Scan for the cell matching the given text and deliver its (x, y) coordinate at center. 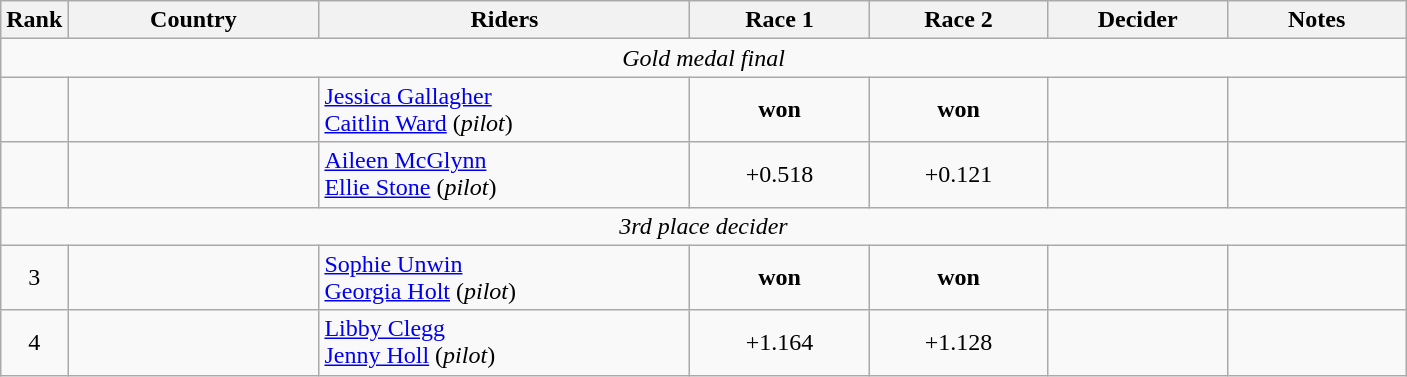
3 (34, 278)
Race 2 (958, 20)
Rank (34, 20)
Race 1 (780, 20)
Notes (1316, 20)
Libby CleggJenny Holl (pilot) (504, 342)
+0.121 (958, 174)
Sophie UnwinGeorgia Holt (pilot) (504, 278)
+1.128 (958, 342)
+1.164 (780, 342)
Aileen McGlynnEllie Stone (pilot) (504, 174)
Gold medal final (704, 58)
Riders (504, 20)
Jessica GallagherCaitlin Ward (pilot) (504, 110)
3rd place decider (704, 226)
+0.518 (780, 174)
Country (194, 20)
Decider (1138, 20)
4 (34, 342)
